For the text-containing cell, return its midpoint in (X, Y) coordinate format. 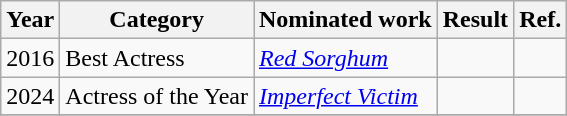
Year (30, 20)
2024 (30, 96)
Imperfect Victim (346, 96)
Actress of the Year (157, 96)
2016 (30, 58)
Best Actress (157, 58)
Category (157, 20)
Ref. (540, 20)
Red Sorghum (346, 58)
Nominated work (346, 20)
Result (475, 20)
